From the cell containing the given text, extract its center point as [X, Y] coordinate. 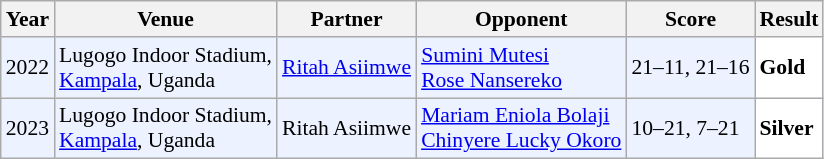
Result [788, 19]
Opponent [521, 19]
Mariam Eniola Bolaji Chinyere Lucky Okoro [521, 128]
Gold [788, 68]
Score [690, 19]
2023 [28, 128]
Silver [788, 128]
Sumini Mutesi Rose Nansereko [521, 68]
Year [28, 19]
10–21, 7–21 [690, 128]
21–11, 21–16 [690, 68]
Partner [346, 19]
2022 [28, 68]
Venue [166, 19]
